Provide the [X, Y] coordinate of the cell's center where the given text is located.  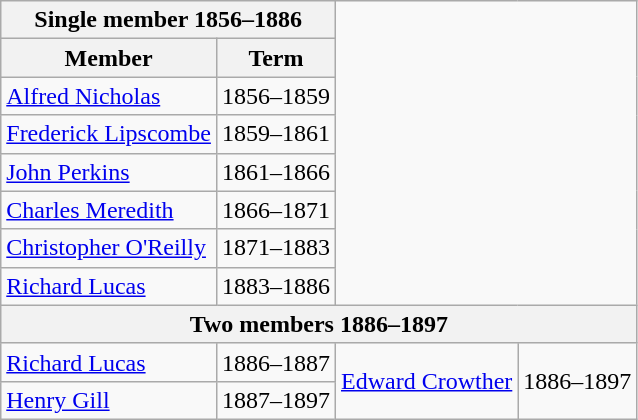
1861–1866 [276, 172]
John Perkins [109, 172]
Single member 1856–1886 [168, 20]
Term [276, 58]
Edward Crowther [426, 381]
Henry Gill [109, 400]
1886–1897 [578, 381]
Two members 1886–1897 [319, 324]
1886–1887 [276, 362]
Christopher O'Reilly [109, 248]
1871–1883 [276, 248]
Frederick Lipscombe [109, 134]
1856–1859 [276, 96]
1859–1861 [276, 134]
1883–1886 [276, 286]
1887–1897 [276, 400]
Charles Meredith [109, 210]
Member [109, 58]
Alfred Nicholas [109, 96]
1866–1871 [276, 210]
